Return the [X, Y] coordinate for the center point of the cell that contains the specified text.  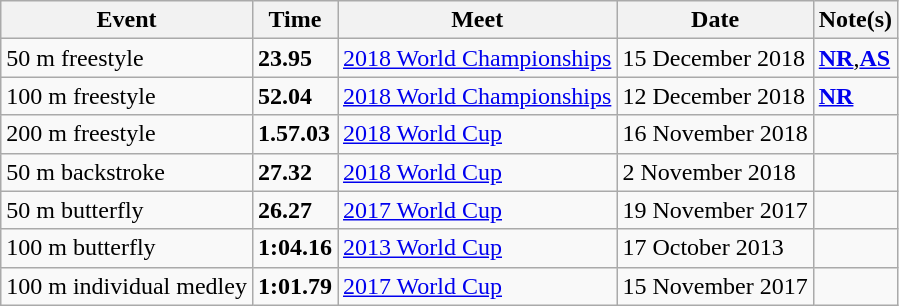
1:04.16 [294, 248]
17 October 2013 [715, 248]
16 November 2018 [715, 134]
26.27 [294, 210]
100 m butterfly [127, 248]
Note(s) [855, 20]
NR,AS [855, 58]
50 m freestyle [127, 58]
50 m butterfly [127, 210]
Date [715, 20]
19 November 2017 [715, 210]
2 November 2018 [715, 172]
15 December 2018 [715, 58]
12 December 2018 [715, 96]
50 m backstroke [127, 172]
1:01.79 [294, 286]
100 m individual medley [127, 286]
23.95 [294, 58]
15 November 2017 [715, 286]
52.04 [294, 96]
27.32 [294, 172]
Time [294, 20]
2013 World Cup [478, 248]
200 m freestyle [127, 134]
100 m freestyle [127, 96]
Event [127, 20]
NR [855, 96]
Meet [478, 20]
1.57.03 [294, 134]
